Provide the [X, Y] coordinate of the cell's center where the given text is located.  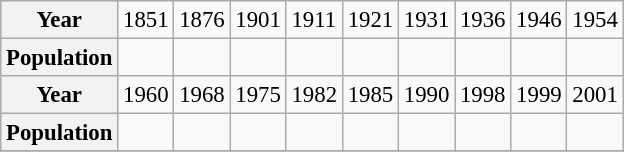
1968 [202, 95]
1975 [258, 95]
1936 [483, 20]
2001 [595, 95]
1990 [426, 95]
1911 [314, 20]
1921 [370, 20]
1876 [202, 20]
1999 [539, 95]
1901 [258, 20]
1851 [146, 20]
1931 [426, 20]
1946 [539, 20]
1982 [314, 95]
1954 [595, 20]
1985 [370, 95]
1998 [483, 95]
1960 [146, 95]
